From the cell containing the given text, extract its center point as (X, Y) coordinate. 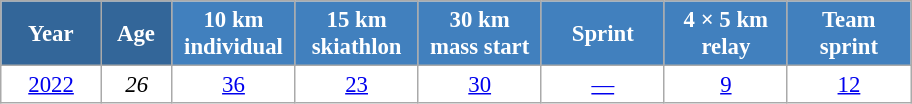
4 × 5 km relay (726, 34)
Year (52, 34)
Age (136, 34)
36 (234, 85)
15 km skiathlon (356, 34)
— (602, 85)
Team sprint (848, 34)
12 (848, 85)
23 (356, 85)
9 (726, 85)
2022 (52, 85)
26 (136, 85)
Sprint (602, 34)
30 (480, 85)
30 km mass start (480, 34)
10 km individual (234, 34)
